Find where the given text appears and provide that cell's center as (X, Y) coordinate. 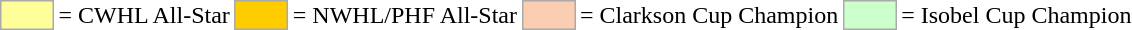
= NWHL/PHF All-Star (404, 15)
= CWHL All-Star (144, 15)
= Clarkson Cup Champion (710, 15)
